Return the [X, Y] coordinate for the center point of the cell that contains the specified text.  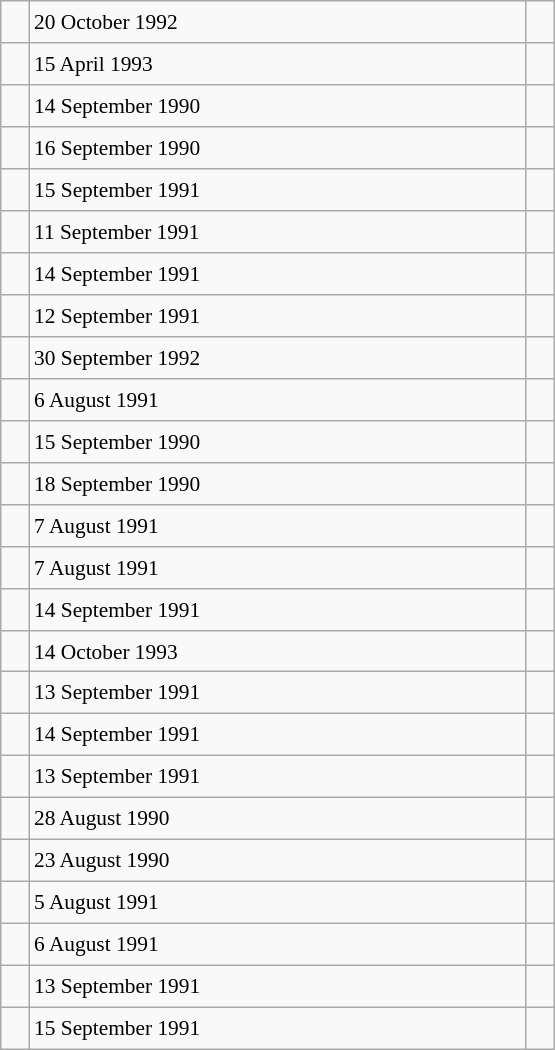
28 August 1990 [278, 819]
15 September 1990 [278, 441]
15 April 1993 [278, 64]
14 September 1990 [278, 106]
16 September 1990 [278, 148]
30 September 1992 [278, 358]
20 October 1992 [278, 22]
23 August 1990 [278, 861]
11 September 1991 [278, 232]
14 October 1993 [278, 651]
18 September 1990 [278, 483]
12 September 1991 [278, 316]
5 August 1991 [278, 903]
